Locate the cell with the specified text and output its [X, Y] center coordinate. 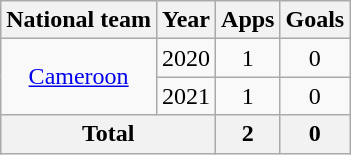
Year [186, 20]
National team [79, 20]
2 [248, 134]
Cameroon [79, 77]
Apps [248, 20]
Total [108, 134]
Goals [315, 20]
2020 [186, 58]
2021 [186, 96]
